Output the (X, Y) coordinate of the center of the cell containing the given text.  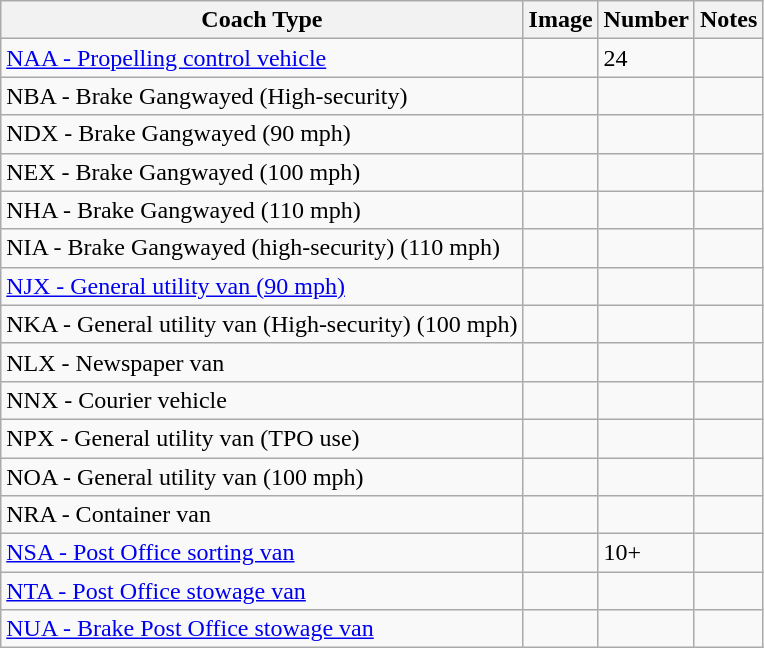
24 (646, 58)
NLX - Newspaper van (262, 362)
Coach Type (262, 20)
NJX - General utility van (90 mph) (262, 286)
NIA - Brake Gangwayed (high-security) (110 mph) (262, 248)
NUA - Brake Post Office stowage van (262, 629)
NDX - Brake Gangwayed (90 mph) (262, 134)
Number (646, 20)
Image (560, 20)
NHA - Brake Gangwayed (110 mph) (262, 210)
NTA - Post Office stowage van (262, 591)
NKA - General utility van (High-security) (100 mph) (262, 324)
NOA - General utility van (100 mph) (262, 477)
NBA - Brake Gangwayed (High-security) (262, 96)
NRA - Container van (262, 515)
10+ (646, 553)
NPX - General utility van (TPO use) (262, 438)
NAA - Propelling control vehicle (262, 58)
NNX - Courier vehicle (262, 400)
Notes (728, 20)
NEX - Brake Gangwayed (100 mph) (262, 172)
NSA - Post Office sorting van (262, 553)
